Return (x, y) of the center of cell containing provided text 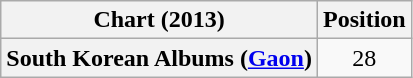
South Korean Albums (Gaon) (160, 58)
Chart (2013) (160, 20)
Position (364, 20)
28 (364, 58)
